Pinpoint the cell where the given text exists, returning its [X, Y] midpoint coordinate. 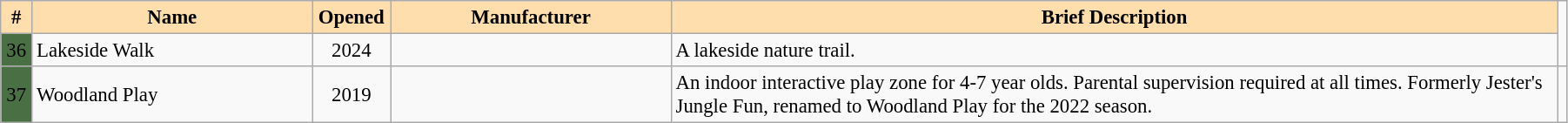
Opened [352, 17]
37 [17, 94]
# [17, 17]
A lakeside nature trail. [1114, 51]
Name [172, 17]
Lakeside Walk [172, 51]
Woodland Play [172, 94]
2019 [352, 94]
Brief Description [1114, 17]
36 [17, 51]
Manufacturer [531, 17]
2024 [352, 51]
